Locate the cell with the specified text and output its (X, Y) center coordinate. 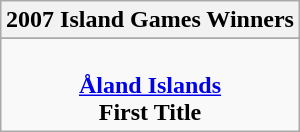
Åland IslandsFirst Title (150, 85)
2007 Island Games Winners (150, 20)
